Pinpoint the cell where the given text exists, returning its (X, Y) midpoint coordinate. 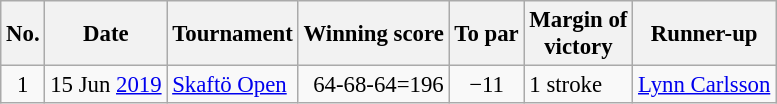
Runner-up (704, 34)
Winning score (374, 34)
Tournament (232, 34)
Margin ofvictory (578, 34)
1 stroke (578, 85)
−11 (486, 85)
Date (106, 34)
To par (486, 34)
Lynn Carlsson (704, 85)
Skaftö Open (232, 85)
64-68-64=196 (374, 85)
15 Jun 2019 (106, 85)
No. (23, 34)
1 (23, 85)
